Detect which cell encompasses the target text, then output its [x, y] center coordinate. 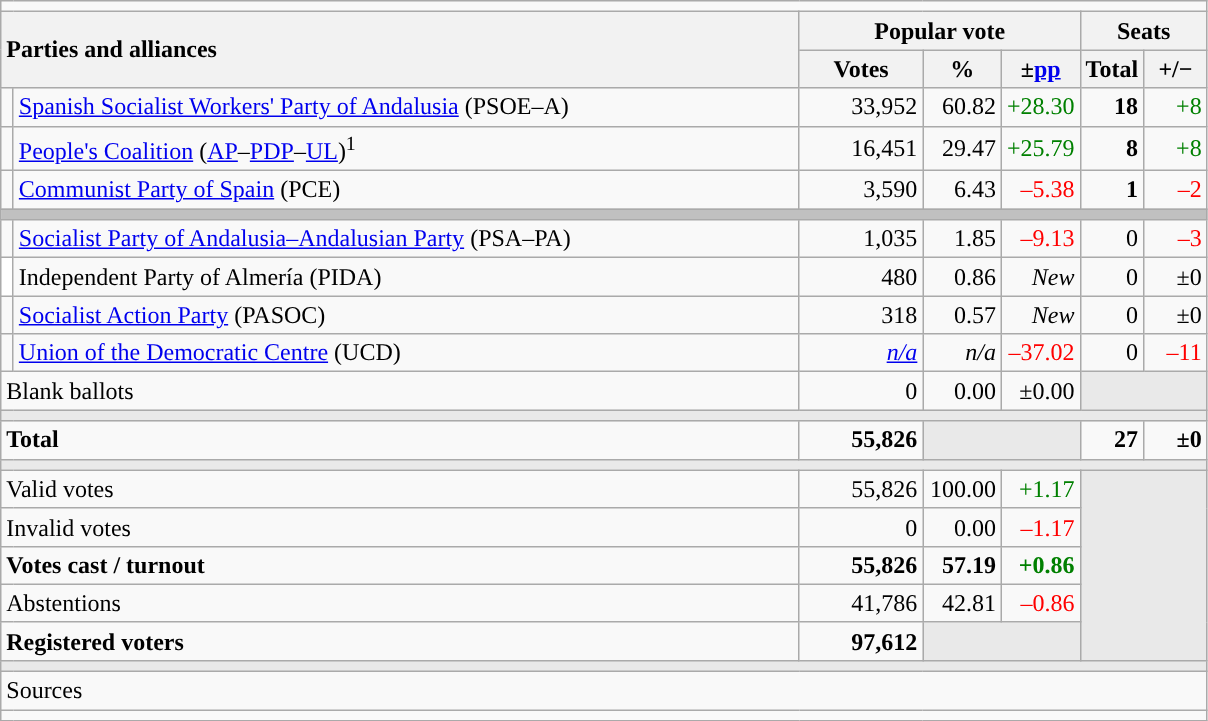
100.00 [962, 489]
Spanish Socialist Workers' Party of Andalusia (PSOE–A) [406, 107]
60.82 [962, 107]
–0.86 [1040, 603]
Blank ballots [400, 391]
Communist Party of Spain (PCE) [406, 190]
Socialist Action Party (PASOC) [406, 315]
8 [1112, 148]
+28.30 [1040, 107]
–11 [1176, 353]
–5.38 [1040, 190]
Sources [604, 691]
27 [1112, 440]
42.81 [962, 603]
Registered voters [400, 641]
+/− [1176, 69]
3,590 [861, 190]
29.47 [962, 148]
–1.17 [1040, 527]
0.57 [962, 315]
57.19 [962, 565]
Independent Party of Almería (PIDA) [406, 277]
% [962, 69]
41,786 [861, 603]
Votes cast / turnout [400, 565]
±pp [1040, 69]
Seats [1144, 31]
Invalid votes [400, 527]
Abstentions [400, 603]
18 [1112, 107]
+1.17 [1040, 489]
Valid votes [400, 489]
1,035 [861, 239]
480 [861, 277]
People's Coalition (AP–PDP–UL)1 [406, 148]
Socialist Party of Andalusia–Andalusian Party (PSA–PA) [406, 239]
+0.86 [1040, 565]
–37.02 [1040, 353]
Parties and alliances [400, 50]
97,612 [861, 641]
33,952 [861, 107]
0.86 [962, 277]
–9.13 [1040, 239]
–3 [1176, 239]
Votes [861, 69]
318 [861, 315]
6.43 [962, 190]
±0.00 [1040, 391]
Union of the Democratic Centre (UCD) [406, 353]
Popular vote [940, 31]
–2 [1176, 190]
1 [1112, 190]
1.85 [962, 239]
+25.79 [1040, 148]
16,451 [861, 148]
